Search for the cell housing the specified text and yield its [x, y] center coordinate. 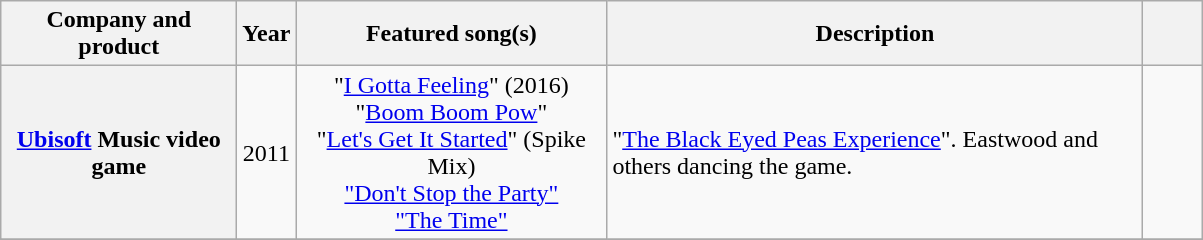
"I Gotta Feeling" (2016) "Boom Boom Pow" "Let's Get It Started" (Spike Mix) "Don't Stop the Party" "The Time" [452, 152]
2011 [266, 152]
Year [266, 34]
Description [875, 34]
Ubisoft Music video game [119, 152]
"The Black Eyed Peas Experience". Eastwood and others dancing the game. [875, 152]
Company and product [119, 34]
Featured song(s) [452, 34]
